From the cell containing the given text, extract its center point as [X, Y] coordinate. 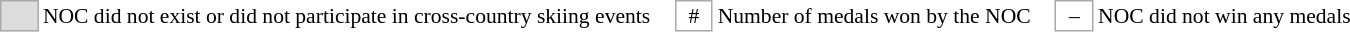
NOC did not exist or did not participate in cross-country skiing events [356, 16]
# [694, 16]
– [1074, 16]
Number of medals won by the NOC [884, 16]
